Provide the (x, y) coordinate of the cell's center where the given text is located.  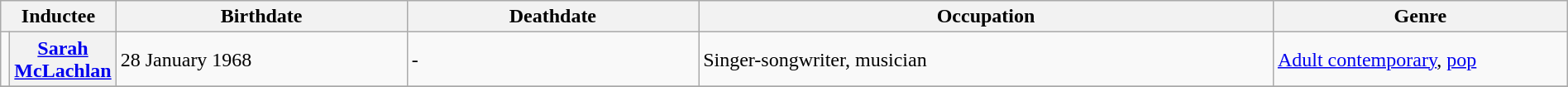
- (552, 60)
Occupation (986, 17)
Sarah McLachlan (63, 60)
28 January 1968 (261, 60)
Deathdate (552, 17)
Singer-songwriter, musician (986, 60)
Adult contemporary, pop (1420, 60)
Genre (1420, 17)
Birthdate (261, 17)
Inductee (58, 17)
